Extract the (x, y) coordinate from the center of the cell holding the provided text.  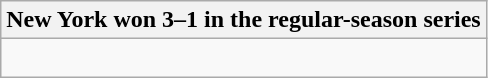
New York won 3–1 in the regular-season series (244, 20)
